Pinpoint the cell where the given text exists, returning its (x, y) midpoint coordinate. 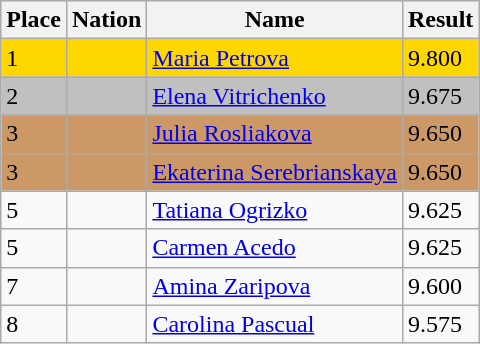
Result (440, 20)
9.600 (440, 286)
9.675 (440, 96)
Name (275, 20)
Maria Petrova (275, 58)
Ekaterina Serebrianskaya (275, 172)
Tatiana Ogrizko (275, 210)
Elena Vitrichenko (275, 96)
9.575 (440, 324)
8 (34, 324)
1 (34, 58)
Place (34, 20)
Amina Zaripova (275, 286)
Julia Rosliakova (275, 134)
2 (34, 96)
7 (34, 286)
Carolina Pascual (275, 324)
9.800 (440, 58)
Carmen Acedo (275, 248)
Nation (106, 20)
